Capture the cell that displays the provided text and extract its [X, Y] central coordinate. 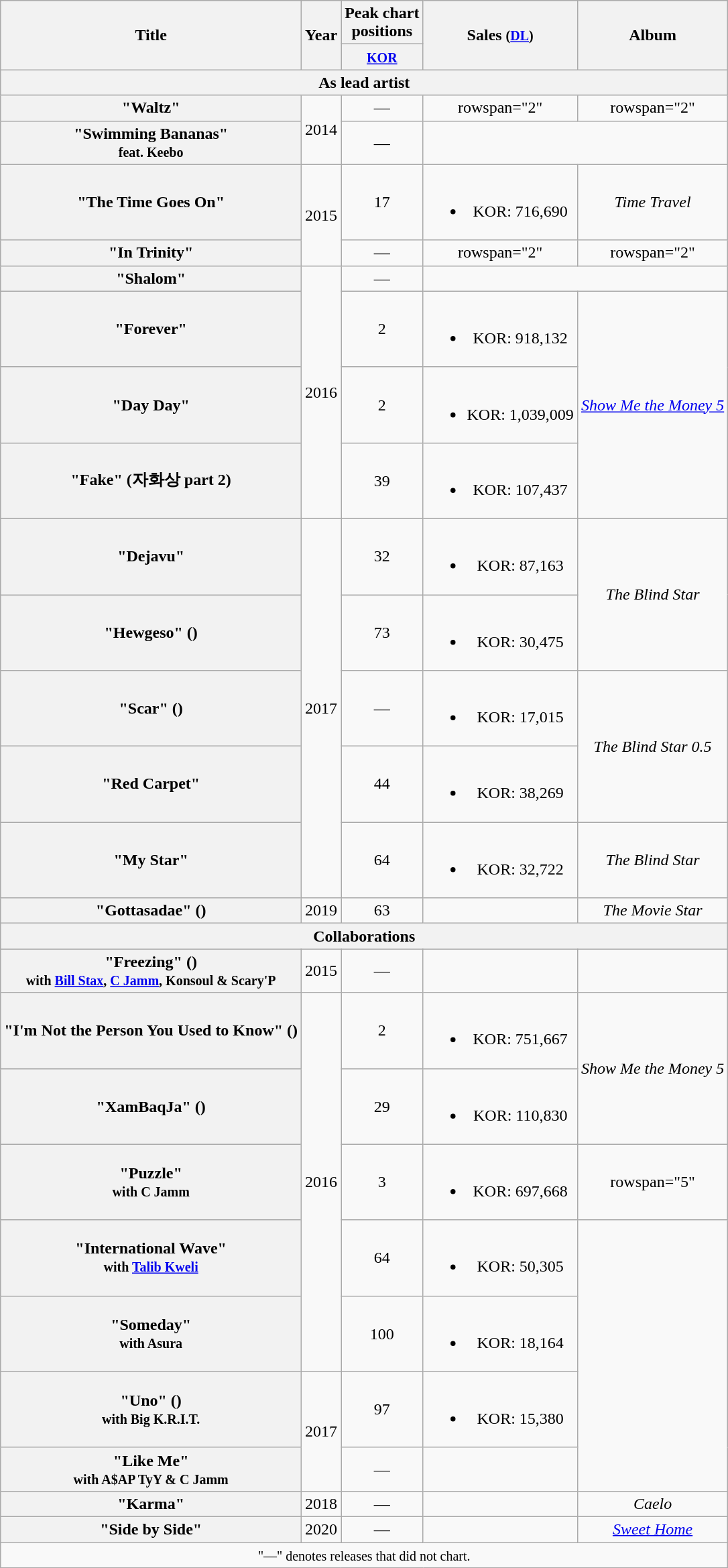
KOR: 38,269 [500, 785]
39 [382, 480]
The Movie Star [652, 911]
2020 [322, 1529]
KOR: 18,164 [500, 1333]
KOR: 697,668 [500, 1182]
Album [652, 35]
KOR: 716,690 [500, 203]
"In Trinity" [151, 253]
KOR: 107,437 [500, 480]
KOR: 30,475 [500, 632]
KOR: 15,380 [500, 1410]
44 [382, 785]
"Dejavu" [151, 557]
rowspan="5" [652, 1182]
29 [382, 1107]
"Someday"with Asura [151, 1333]
KOR: 110,830 [500, 1107]
Peak chartpositions [382, 23]
"Uno" ()with Big K.R.I.T. [151, 1410]
"Day Day" [151, 405]
73 [382, 632]
KOR: 87,163 [500, 557]
Title [151, 35]
"Waltz" [151, 108]
2018 [322, 1504]
63 [382, 911]
"Shalom" [151, 278]
"Red Carpet" [151, 785]
"Karma" [151, 1504]
"The Time Goes On" [151, 203]
"Puzzle"with C Jamm [151, 1182]
KOR: 17,015 [500, 708]
"Hewgeso" () [151, 632]
"Like Me"with A$AP TyY & C Jamm [151, 1469]
Time Travel [652, 203]
97 [382, 1410]
32 [382, 557]
Sweet Home [652, 1529]
KOR: 32,722 [500, 860]
"Fake" (자화상 part 2) [151, 480]
"Scar" () [151, 708]
"International Wave"with Talib Kweli [151, 1258]
100 [382, 1333]
2019 [322, 911]
"Side by Side" [151, 1529]
KOR: 1,039,009 [500, 405]
Collaborations [365, 936]
Year [322, 35]
17 [382, 203]
KOR: 50,305 [500, 1258]
"My Star" [151, 860]
2014 [322, 130]
3 [382, 1182]
"XamBaqJa" () [151, 1107]
"I'm Not the Person You Used to Know" () [151, 1030]
KOR: 751,667 [500, 1030]
The Blind Star 0.5 [652, 746]
KOR: 918,132 [500, 329]
"Forever" [151, 329]
As lead artist [365, 82]
"Gottasadae" () [151, 911]
"—" denotes releases that did not chart. [365, 1555]
Caelo [652, 1504]
"Swimming Bananas"feat. Keebo [151, 142]
KOR [382, 57]
Sales (DL) [500, 35]
"Freezing" ()with Bill Stax, C Jamm, Konsoul & Scary'P [151, 971]
